Provide the [x, y] coordinate of the cell's center where the given text is located.  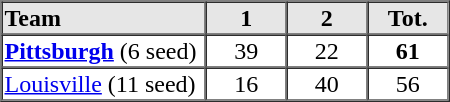
22 [327, 50]
39 [246, 50]
16 [246, 84]
2 [327, 18]
61 [408, 50]
Tot. [408, 18]
Pittsburgh (6 seed) [104, 50]
40 [327, 84]
Team [104, 18]
56 [408, 84]
1 [246, 18]
Louisville (11 seed) [104, 84]
